Locate the cell with the specified text and output its (x, y) center coordinate. 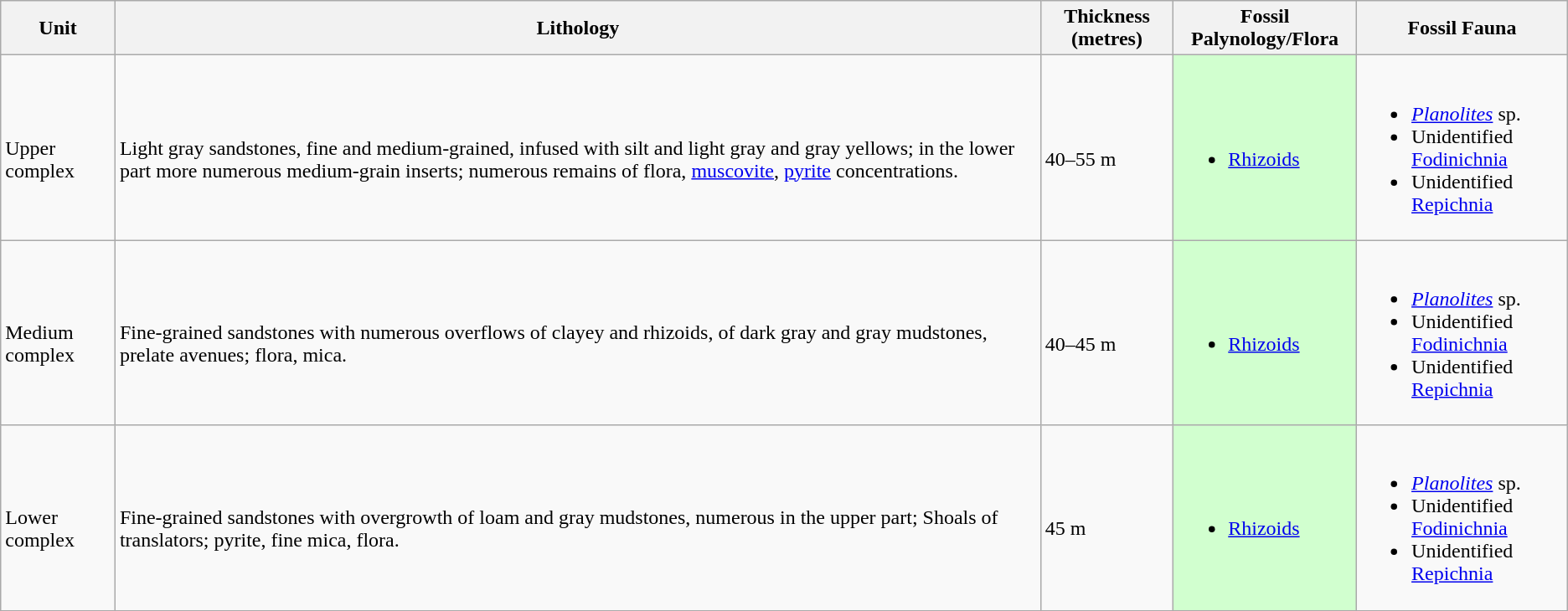
Fossil Fauna (1462, 28)
Medium complex (59, 333)
Lower complex (59, 517)
Lithology (578, 28)
Unit (59, 28)
Thickness (metres) (1106, 28)
45 m (1106, 517)
Upper complex (59, 147)
Fine-grained sandstones with overgrowth of loam and gray mudstones, numerous in the upper part; Shoals of translators; pyrite, fine mica, flora. (578, 517)
40–55 m (1106, 147)
Fine-grained sandstones with numerous overflows of clayey and rhizoids, of dark gray and gray mudstones, prelate avenues; flora, mica. (578, 333)
40–45 m (1106, 333)
Fossil Palynology/Flora (1265, 28)
